Extract the (x, y) coordinate from the center of the cell holding the provided text.  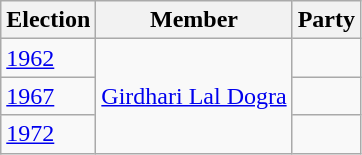
Girdhari Lal Dogra (194, 96)
Election (48, 20)
1972 (48, 134)
1967 (48, 96)
Member (194, 20)
Party (326, 20)
1962 (48, 58)
